Locate the cell with the specified text and output its (X, Y) center coordinate. 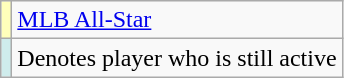
Denotes player who is still active (177, 58)
MLB All-Star (177, 20)
